Search for the cell housing the specified text and yield its [X, Y] center coordinate. 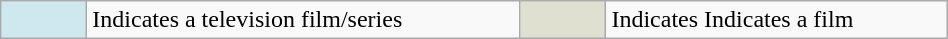
Indicates Indicates a film [776, 20]
Indicates a television film/series [304, 20]
